Scan for the cell matching the given text and deliver its [x, y] coordinate at center. 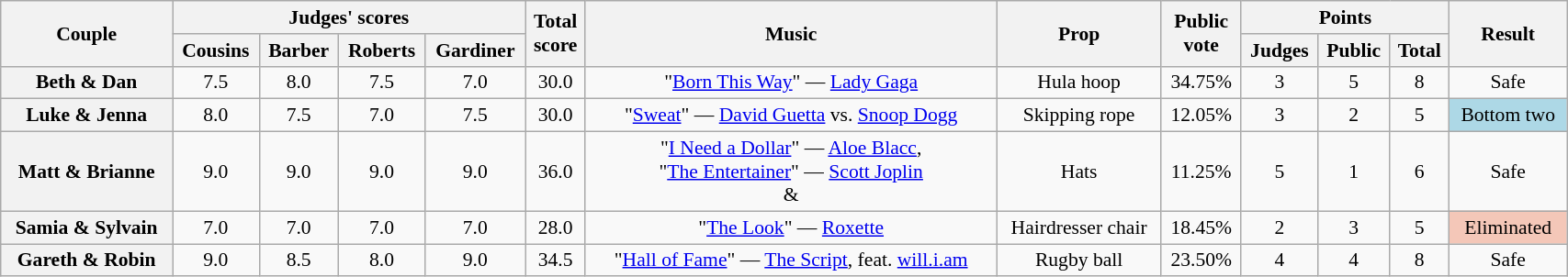
Gareth & Robin [86, 260]
Matt & Brianne [86, 172]
Public [1354, 50]
Total [1420, 50]
28.0 [555, 227]
Rugby ball [1078, 260]
Beth & Dan [86, 83]
Eliminated [1508, 227]
Points [1345, 17]
36.0 [555, 172]
Barber [299, 50]
18.45% [1201, 227]
Skipping rope [1078, 116]
Publicvote [1201, 33]
Hula hoop [1078, 83]
Roberts [381, 50]
Music [791, 33]
34.75% [1201, 83]
"Sweat" — David Guetta vs. Snoop Dogg [791, 116]
23.50% [1201, 260]
Cousins [216, 50]
Hats [1078, 172]
Hairdresser chair [1078, 227]
Judges [1280, 50]
Result [1508, 33]
Couple [86, 33]
12.05% [1201, 116]
Judges' scores [349, 17]
1 [1354, 172]
6 [1420, 172]
11.25% [1201, 172]
"Hall of Fame" — The Script, feat. will.i.am [791, 260]
34.5 [555, 260]
"I Need a Dollar" — Aloe Blacc,"The Entertainer" — Scott Joplin& [791, 172]
Bottom two [1508, 116]
Gardiner [476, 50]
Luke & Jenna [86, 116]
"The Look" — Roxette [791, 227]
Prop [1078, 33]
"Born This Way" — Lady Gaga [791, 83]
Samia & Sylvain [86, 227]
8.5 [299, 260]
Totalscore [555, 33]
